Locate the cell with the specified text and output its (x, y) center coordinate. 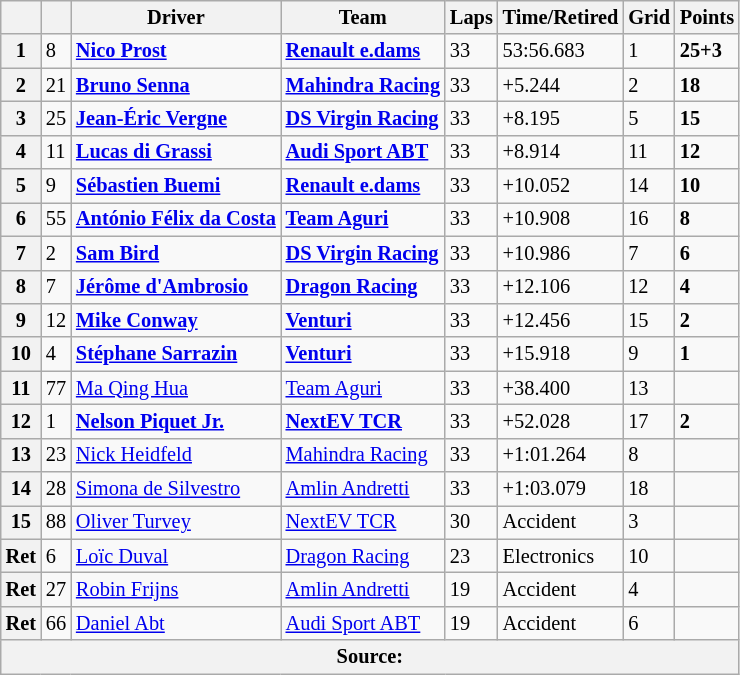
Mike Conway (176, 320)
+38.400 (561, 388)
16 (649, 219)
Jérôme d'Ambrosio (176, 287)
+8.914 (561, 152)
28 (56, 489)
Nelson Piquet Jr. (176, 421)
Stéphane Sarrazin (176, 354)
+10.908 (561, 219)
Oliver Turvey (176, 522)
+12.456 (561, 320)
Sébastien Buemi (176, 186)
17 (649, 421)
21 (56, 85)
Lucas di Grassi (176, 152)
25 (56, 118)
+12.106 (561, 287)
Loïc Duval (176, 556)
53:56.683 (561, 51)
88 (56, 522)
+1:03.079 (561, 489)
Robin Frijns (176, 589)
+52.028 (561, 421)
Jean-Éric Vergne (176, 118)
27 (56, 589)
Daniel Abt (176, 623)
António Félix da Costa (176, 219)
Team (363, 17)
Ma Qing Hua (176, 388)
+15.918 (561, 354)
77 (56, 388)
Laps (472, 17)
+8.195 (561, 118)
30 (472, 522)
Time/Retired (561, 17)
25+3 (707, 51)
Sam Bird (176, 253)
Electronics (561, 556)
+10.052 (561, 186)
Simona de Silvestro (176, 489)
66 (56, 623)
+10.986 (561, 253)
Nico Prost (176, 51)
+1:01.264 (561, 455)
Bruno Senna (176, 85)
55 (56, 219)
Grid (649, 17)
Points (707, 17)
+5.244 (561, 85)
Source: (370, 657)
Driver (176, 17)
Nick Heidfeld (176, 455)
